Find where the given text appears and provide that cell's center as [X, Y] coordinate. 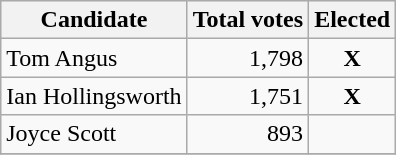
Tom Angus [94, 58]
1,751 [248, 96]
Total votes [248, 20]
893 [248, 134]
1,798 [248, 58]
Ian Hollingsworth [94, 96]
Joyce Scott [94, 134]
Elected [352, 20]
Candidate [94, 20]
